Detect which cell encompasses the target text, then output its (X, Y) center coordinate. 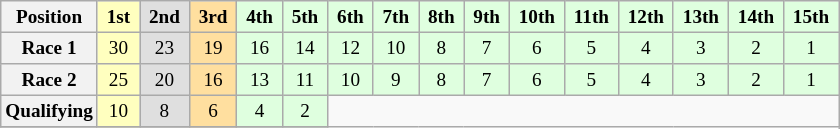
Race 2 (50, 80)
Position (50, 17)
3rd (213, 17)
9 (396, 80)
14 (304, 48)
30 (118, 48)
7th (396, 17)
10th (536, 17)
6th (350, 17)
14th (756, 17)
23 (165, 48)
Qualifying (50, 111)
12 (350, 48)
19 (213, 48)
2nd (165, 17)
11th (591, 17)
5th (304, 17)
12th (646, 17)
1st (118, 17)
25 (118, 80)
9th (486, 17)
13th (700, 17)
Race 1 (50, 48)
13 (260, 80)
4th (260, 17)
15th (810, 17)
11 (304, 80)
8th (442, 17)
20 (165, 80)
